Return (X, Y) of the center of cell containing provided text 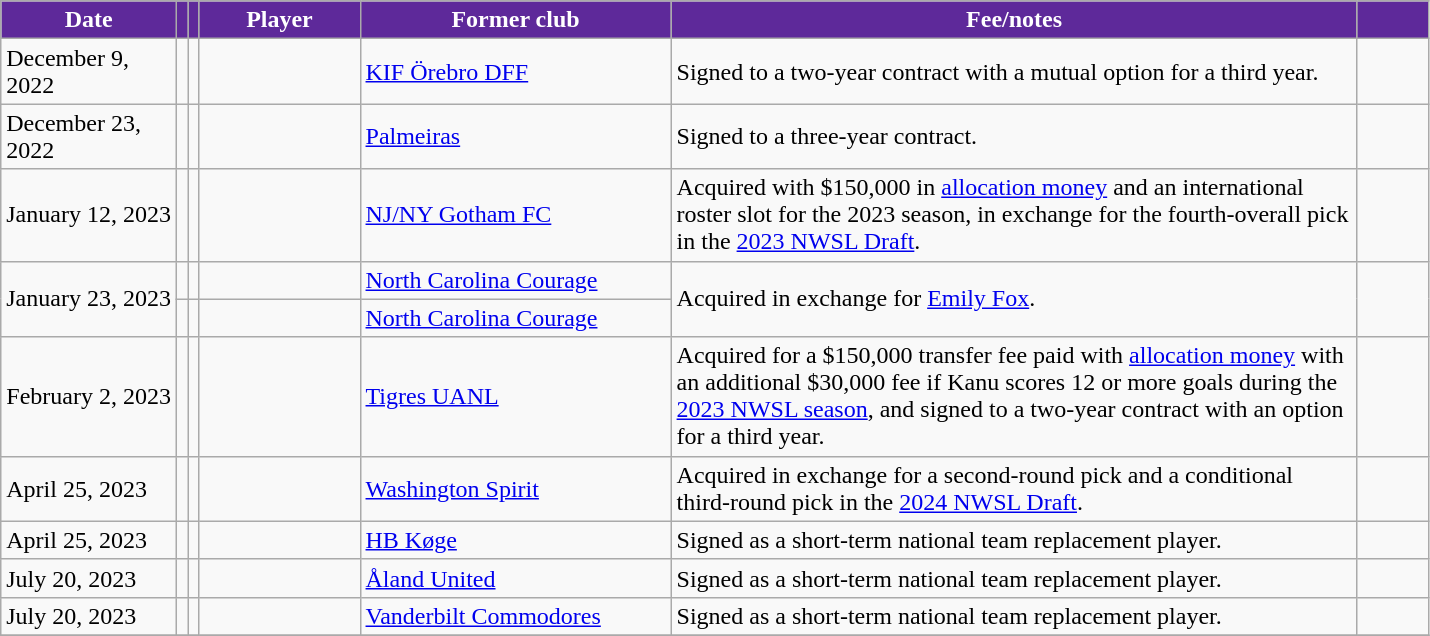
KIF Örebro DFF (516, 72)
Player (280, 20)
Acquired in exchange for a second-round pick and a conditional third-round pick in the 2024 NWSL Draft. (1014, 488)
January 23, 2023 (89, 299)
December 23, 2022 (89, 136)
Tigres UANL (516, 396)
January 12, 2023 (89, 215)
Åland United (516, 578)
Palmeiras (516, 136)
NJ/NY Gotham FC (516, 215)
Date (89, 20)
Acquired in exchange for Emily Fox. (1014, 299)
Washington Spirit (516, 488)
February 2, 2023 (89, 396)
Signed to a two-year contract with a mutual option for a third year. (1014, 72)
Former club (516, 20)
Fee/notes (1014, 20)
Vanderbilt Commodores (516, 616)
December 9, 2022 (89, 72)
Signed to a three-year contract. (1014, 136)
HB Køge (516, 540)
